Identify which cell holds the provided text, then report its [X, Y] central coordinate. 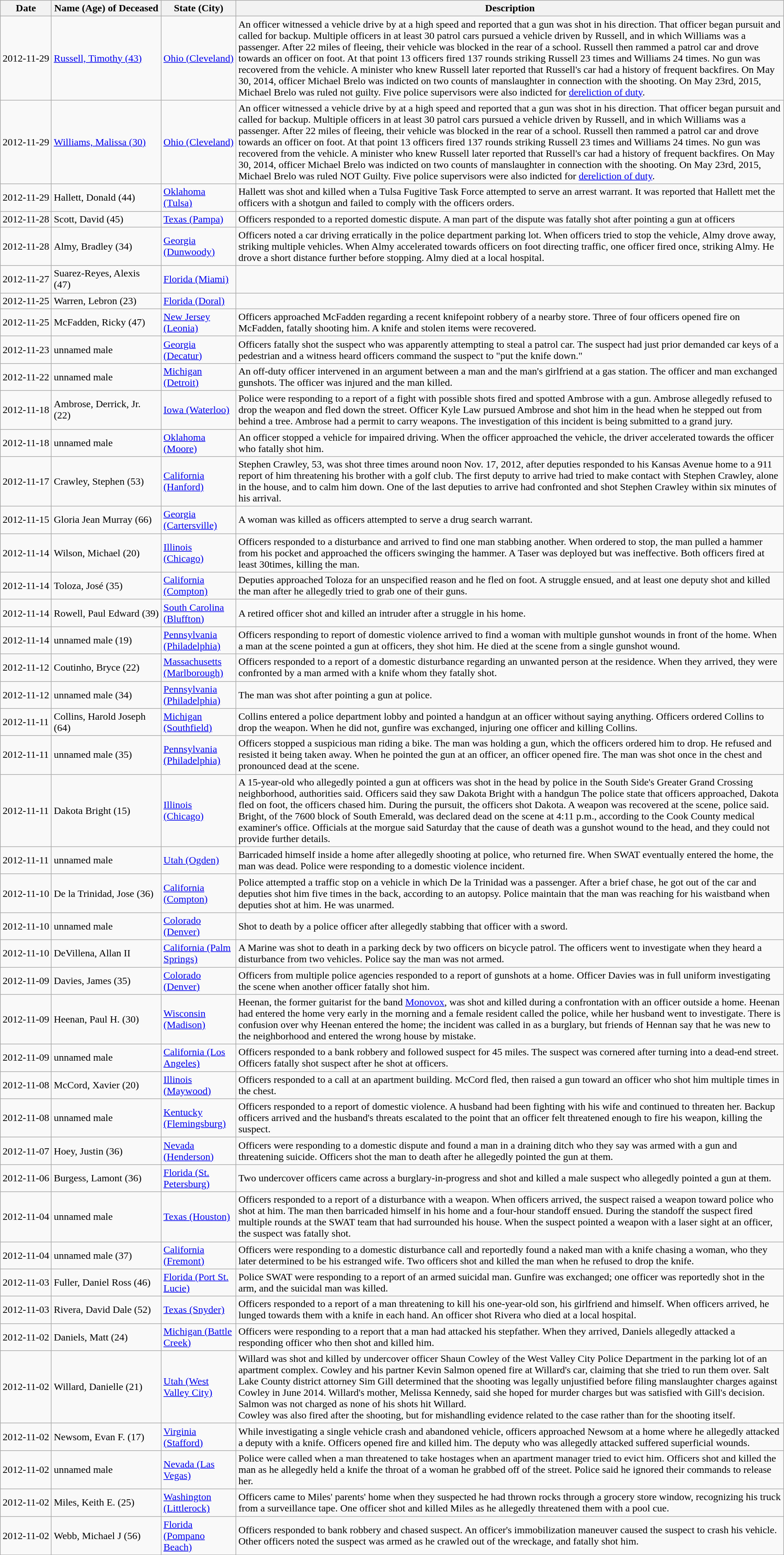
Officers responded to a call at an apartment building. McCord fled, then raised a gun toward an officer who shot him multiple times in the chest. [510, 1085]
Burgess, Lamont (36) [106, 1178]
New Jersey (Leonia) [199, 323]
Georgia (Dunwoody) [199, 246]
2012-11-27 [26, 279]
Florida (Doral) [199, 301]
Illinois (Maywood) [199, 1085]
Officers responded to a reported domestic dispute. A man part of the dispute was fatally shot after pointing a gun at officers [510, 219]
De la Trinidad, Jose (36) [106, 893]
Florida (Pompano Beach) [199, 1536]
McCord, Xavier (20) [106, 1085]
Daniels, Matt (24) [106, 1337]
Almy, Bradley (34) [106, 246]
Virginia (Stafford) [199, 1437]
Russell, Timothy (43) [106, 58]
Oklahoma (Tulsa) [199, 198]
California (Fremont) [199, 1255]
Scott, David (45) [106, 219]
2012-11-17 [26, 482]
Texas (Pampa) [199, 219]
Willard, Danielle (21) [106, 1387]
Davies, James (35) [106, 980]
Miles, Keith E. (25) [106, 1502]
Utah (West Valley City) [199, 1387]
The man was shot after pointing a gun at police. [510, 695]
Collins, Harold Joseph (64) [106, 722]
Wilson, Michael (20) [106, 553]
Coutinho, Bryce (22) [106, 668]
2012-11-15 [26, 520]
Nevada (Las Vegas) [199, 1470]
Toloza, José (35) [106, 586]
Fuller, Daniel Ross (46) [106, 1283]
Oklahoma (Moore) [199, 442]
Texas (Houston) [199, 1217]
Michigan (Detroit) [199, 377]
Kentucky (Flemingsburg) [199, 1118]
Heenan, Paul H. (30) [106, 1020]
Ambrose, Derrick, Jr. (22) [106, 410]
2012-11-23 [26, 349]
South Carolina (Bluffton) [199, 613]
Hoey, Justin (36) [106, 1151]
Newsom, Evan F. (17) [106, 1437]
Dakota Bright (15) [106, 810]
Massachusetts (Marlborough) [199, 668]
Two undercover officers came across a burglary-in-progress and shot and killed a male suspect who allegedly pointed a gun at them. [510, 1178]
Michigan (Battle Creek) [199, 1337]
unnamed male (37) [106, 1255]
Williams, Malissa (30) [106, 142]
Florida (Port St. Lucie) [199, 1283]
Hallett, Donald (44) [106, 198]
Name (Age) of Deceased [106, 8]
A woman was killed as officers attempted to serve a drug search warrant. [510, 520]
Shot to death by a police officer after allegedly stabbing that officer with a sword. [510, 926]
2012-11-06 [26, 1178]
Date [26, 8]
unnamed male (35) [106, 755]
California (Hanford) [199, 482]
Rowell, Paul Edward (39) [106, 613]
Georgia (Cartersville) [199, 520]
McFadden, Ricky (47) [106, 323]
A retired officer shot and killed an intruder after a struggle in his home. [510, 613]
Gloria Jean Murray (66) [106, 520]
California (Los Angeles) [199, 1058]
California (Palm Springs) [199, 953]
Georgia (Decatur) [199, 349]
Florida (St. Petersburg) [199, 1178]
Description [510, 8]
Suarez-Reyes, Alexis (47) [106, 279]
Texas (Snyder) [199, 1310]
Wisconsin (Madison) [199, 1020]
Washington (Littlerock) [199, 1502]
Nevada (Henderson) [199, 1151]
Utah (Ogden) [199, 860]
2012-11-22 [26, 377]
2012-11-07 [26, 1151]
Webb, Michael J (56) [106, 1536]
2012‑11‑02 [26, 1536]
unnamed male (19) [106, 640]
State (City) [199, 8]
Warren, Lebron (23) [106, 301]
Crawley, Stephen (53) [106, 482]
Iowa (Waterloo) [199, 410]
Michigan (Southfield) [199, 722]
Rivera, David Dale (52) [106, 1310]
DeVillena, Allan II [106, 953]
Florida (Miami) [199, 279]
unnamed male (34) [106, 695]
